For the text-containing cell, return its midpoint in [x, y] coordinate format. 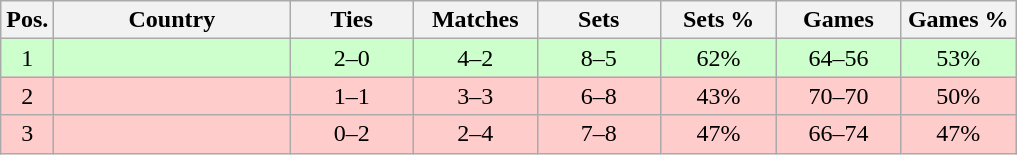
2–4 [475, 134]
4–2 [475, 58]
66–74 [839, 134]
64–56 [839, 58]
Games [839, 20]
2 [28, 96]
70–70 [839, 96]
3–3 [475, 96]
2–0 [352, 58]
Sets % [719, 20]
62% [719, 58]
Pos. [28, 20]
6–8 [599, 96]
Sets [599, 20]
1 [28, 58]
53% [958, 58]
8–5 [599, 58]
Country [172, 20]
50% [958, 96]
3 [28, 134]
Ties [352, 20]
0–2 [352, 134]
7–8 [599, 134]
1–1 [352, 96]
Matches [475, 20]
43% [719, 96]
Games % [958, 20]
